Scan for the cell matching the given text and deliver its [X, Y] coordinate at center. 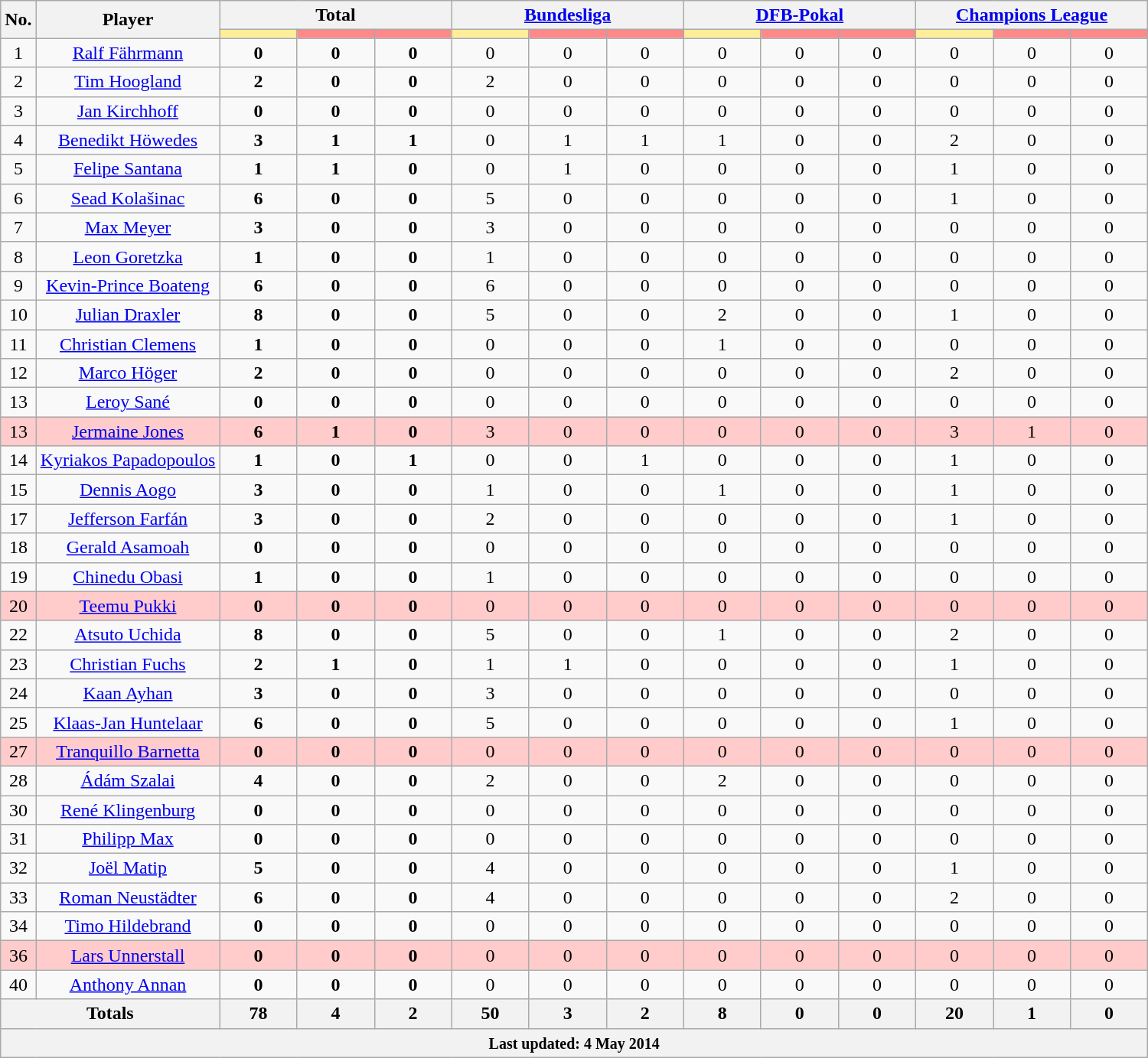
33 [18, 897]
Klaas-Jan Huntelaar [128, 722]
Champions League [1032, 15]
22 [18, 635]
19 [18, 577]
Felipe Santana [128, 169]
32 [18, 868]
31 [18, 839]
Total [335, 15]
No. [18, 20]
Jan Kirchhoff [128, 111]
Christian Fuchs [128, 664]
23 [18, 664]
15 [18, 490]
7 [18, 227]
Atsuto Uchida [128, 635]
Leon Goretzka [128, 256]
Julian Draxler [128, 314]
14 [18, 461]
Joël Matip [128, 868]
Kevin-Prince Boateng [128, 285]
René Klingenburg [128, 810]
Kaan Ayhan [128, 693]
Tim Hoogland [128, 82]
Kyriakos Papadopoulos [128, 461]
Jermaine Jones [128, 431]
25 [18, 722]
Anthony Annan [128, 985]
Ralf Fährmann [128, 53]
36 [18, 955]
9 [18, 285]
Tranquillo Barnetta [128, 751]
34 [18, 926]
Bundesliga [568, 15]
Dennis Aogo [128, 490]
Lars Unnerstall [128, 955]
12 [18, 373]
Gerald Asamoah [128, 548]
11 [18, 343]
24 [18, 693]
Teemu Pukki [128, 606]
Marco Höger [128, 373]
50 [490, 1014]
Max Meyer [128, 227]
DFB-Pokal [799, 15]
28 [18, 780]
40 [18, 985]
Player [128, 20]
Christian Clemens [128, 343]
Timo Hildebrand [128, 926]
18 [18, 548]
Jefferson Farfán [128, 519]
Philipp Max [128, 839]
Totals [110, 1014]
27 [18, 751]
Ádám Szalai [128, 780]
10 [18, 314]
Sead Kolašinac [128, 198]
78 [259, 1014]
Benedikt Höwedes [128, 140]
17 [18, 519]
Chinedu Obasi [128, 577]
Last updated: 4 May 2014 [574, 1043]
Roman Neustädter [128, 897]
Leroy Sané [128, 402]
30 [18, 810]
